Identify which cell holds the provided text, then report its (x, y) central coordinate. 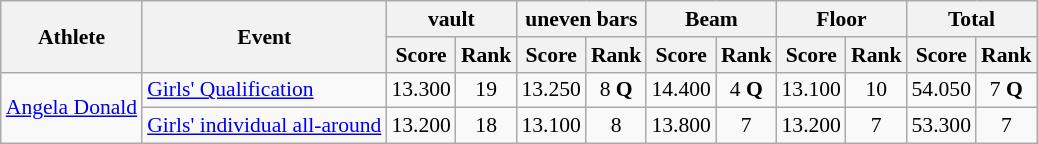
10 (876, 90)
vault (451, 19)
19 (486, 90)
Girls' Qualification (264, 90)
54.050 (942, 90)
Girls' individual all-around (264, 126)
18 (486, 126)
8 Q (616, 90)
Event (264, 36)
Angela Donald (72, 108)
Total (972, 19)
Beam (711, 19)
Floor (841, 19)
4 Q (746, 90)
13.300 (420, 90)
14.400 (680, 90)
Athlete (72, 36)
13.800 (680, 126)
53.300 (942, 126)
13.250 (550, 90)
8 (616, 126)
uneven bars (581, 19)
7 Q (1006, 90)
